From the cell containing the given text, extract its center point as [X, Y] coordinate. 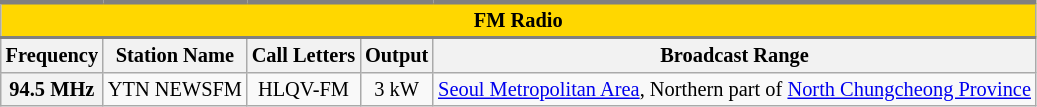
Broadcast Range [734, 55]
Station Name [175, 55]
3 kW [396, 89]
YTN NEWSFM [175, 89]
Frequency [52, 55]
HLQV-FM [304, 89]
Seoul Metropolitan Area, Northern part of North Chungcheong Province [734, 89]
FM Radio [518, 20]
Call Letters [304, 55]
Output [396, 55]
94.5 MHz [52, 89]
